Output the (x, y) coordinate of the center of the cell containing the given text.  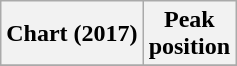
Chart (2017) (72, 34)
Peakposition (189, 34)
